Extract the [X, Y] coordinate from the center of the cell holding the provided text.  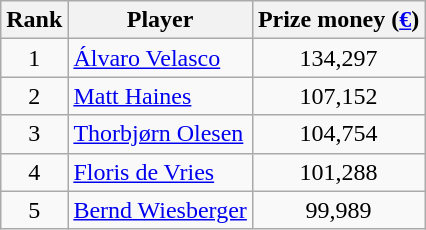
4 [34, 172]
2 [34, 96]
104,754 [338, 134]
Álvaro Velasco [160, 58]
Prize money (€) [338, 20]
101,288 [338, 172]
107,152 [338, 96]
99,989 [338, 210]
Matt Haines [160, 96]
Floris de Vries [160, 172]
Player [160, 20]
Rank [34, 20]
3 [34, 134]
Thorbjørn Olesen [160, 134]
5 [34, 210]
Bernd Wiesberger [160, 210]
1 [34, 58]
134,297 [338, 58]
